For the text-containing cell, return its midpoint in (x, y) coordinate format. 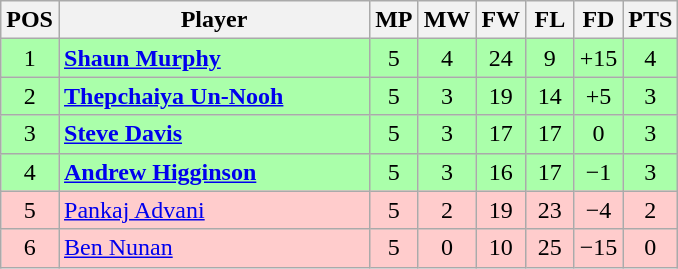
+15 (598, 58)
Steve Davis (214, 134)
24 (501, 58)
−1 (598, 172)
Andrew Higginson (214, 172)
10 (501, 248)
Shaun Murphy (214, 58)
POS (30, 20)
Pankaj Advani (214, 210)
+5 (598, 96)
MP (394, 20)
Ben Nunan (214, 248)
PTS (650, 20)
Player (214, 20)
Thepchaiya Un-Nooh (214, 96)
−15 (598, 248)
MW (447, 20)
23 (550, 210)
25 (550, 248)
FW (501, 20)
9 (550, 58)
14 (550, 96)
−4 (598, 210)
16 (501, 172)
6 (30, 248)
FD (598, 20)
FL (550, 20)
1 (30, 58)
